Determine the [X, Y] coordinate at the center of the cell enclosing the given text.  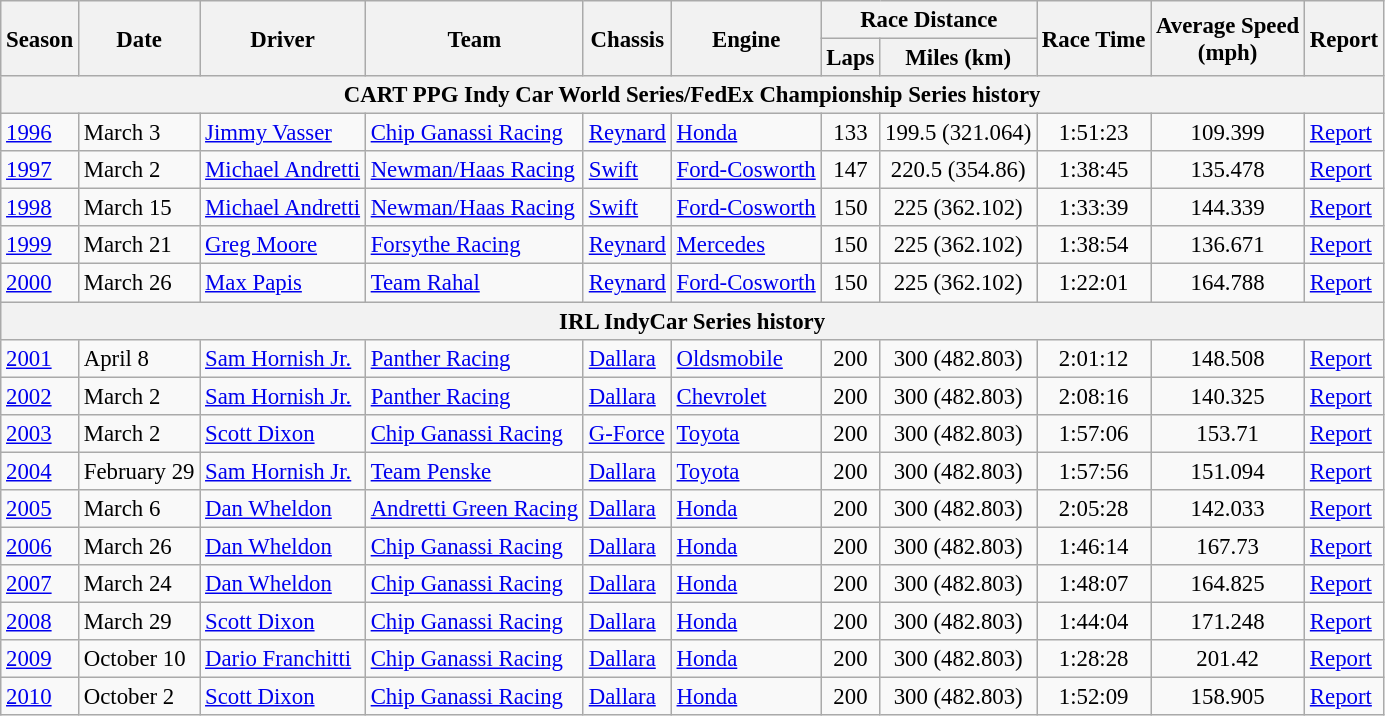
Driver [283, 38]
Andretti Green Racing [474, 509]
1998 [40, 208]
October 2 [138, 697]
Jimmy Vasser [283, 133]
Engine [746, 38]
2004 [40, 471]
IRL IndyCar Series history [692, 321]
CART PPG Indy Car World Series/FedEx Championship Series history [692, 95]
148.508 [1228, 358]
164.825 [1228, 584]
147 [850, 170]
1:38:45 [1094, 170]
201.42 [1228, 659]
1:22:01 [1094, 283]
2003 [40, 433]
Miles (km) [958, 58]
G-Force [627, 433]
171.248 [1228, 621]
1:48:07 [1094, 584]
2009 [40, 659]
Season [40, 38]
1996 [40, 133]
April 8 [138, 358]
2010 [40, 697]
1:52:09 [1094, 697]
2002 [40, 396]
1999 [40, 245]
March 21 [138, 245]
Oldsmobile [746, 358]
February 29 [138, 471]
Chassis [627, 38]
Team Penske [474, 471]
2:01:12 [1094, 358]
Chevrolet [746, 396]
March 3 [138, 133]
March 15 [138, 208]
151.094 [1228, 471]
Forsythe Racing [474, 245]
October 10 [138, 659]
1:57:56 [1094, 471]
Dario Franchitti [283, 659]
March 24 [138, 584]
158.905 [1228, 697]
2005 [40, 509]
1:57:06 [1094, 433]
199.5 (321.064) [958, 133]
167.73 [1228, 546]
1:33:39 [1094, 208]
2000 [40, 283]
Max Papis [283, 283]
220.5 (354.86) [958, 170]
1997 [40, 170]
142.033 [1228, 509]
2008 [40, 621]
135.478 [1228, 170]
2:05:28 [1094, 509]
109.399 [1228, 133]
March 6 [138, 509]
140.325 [1228, 396]
Average Speed(mph) [1228, 38]
133 [850, 133]
March 29 [138, 621]
164.788 [1228, 283]
Mercedes [746, 245]
144.339 [1228, 208]
1:51:23 [1094, 133]
Team Rahal [474, 283]
2:08:16 [1094, 396]
1:38:54 [1094, 245]
Greg Moore [283, 245]
Laps [850, 58]
2007 [40, 584]
136.671 [1228, 245]
1:28:28 [1094, 659]
2001 [40, 358]
1:44:04 [1094, 621]
Date [138, 38]
2006 [40, 546]
Race Time [1094, 38]
153.71 [1228, 433]
Team [474, 38]
Race Distance [929, 20]
1:46:14 [1094, 546]
